Return the (X, Y) coordinate for the center point of the cell that contains the specified text.  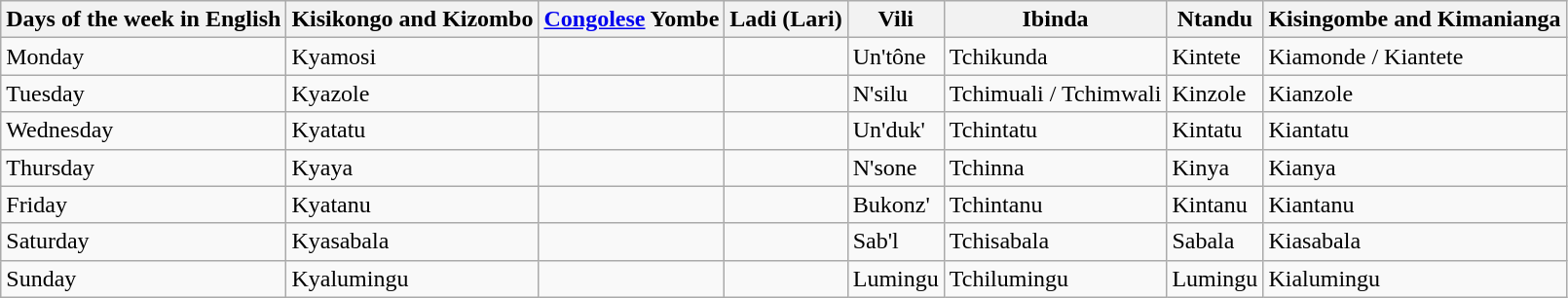
Kiantanu (1414, 205)
Kinzole (1215, 93)
Tchinna (1056, 168)
Tchintatu (1056, 130)
Thursday (144, 168)
Sab'l (896, 242)
Tchikunda (1056, 56)
Kianzole (1414, 93)
Un'tône (896, 56)
Kialumingu (1414, 279)
Ibinda (1056, 19)
Monday (144, 56)
Sabala (1215, 242)
N'silu (896, 93)
Ladi (Lari) (786, 19)
Kiamonde / Kiantete (1414, 56)
Kyazole (413, 93)
Wednesday (144, 130)
Kisikongo and Kizombo (413, 19)
Kianya (1414, 168)
Kintanu (1215, 205)
Kinya (1215, 168)
Un'duk' (896, 130)
Friday (144, 205)
Kyatanu (413, 205)
Kyalumingu (413, 279)
Tuesday (144, 93)
Days of the week in English (144, 19)
Kyasabala (413, 242)
Saturday (144, 242)
Kyaya (413, 168)
Sunday (144, 279)
Tchintanu (1056, 205)
Congolese Yombe (631, 19)
Kintete (1215, 56)
Vili (896, 19)
Tchisabala (1056, 242)
Kiasabala (1414, 242)
Ntandu (1215, 19)
Kiantatu (1414, 130)
Kyamosi (413, 56)
N'sone (896, 168)
Bukonz' (896, 205)
Tchimuali / Tchimwali (1056, 93)
Kyatatu (413, 130)
Tchilumingu (1056, 279)
Kintatu (1215, 130)
Kisingombe and Kimanianga (1414, 19)
